Locate the cell with the specified text and output its [X, Y] center coordinate. 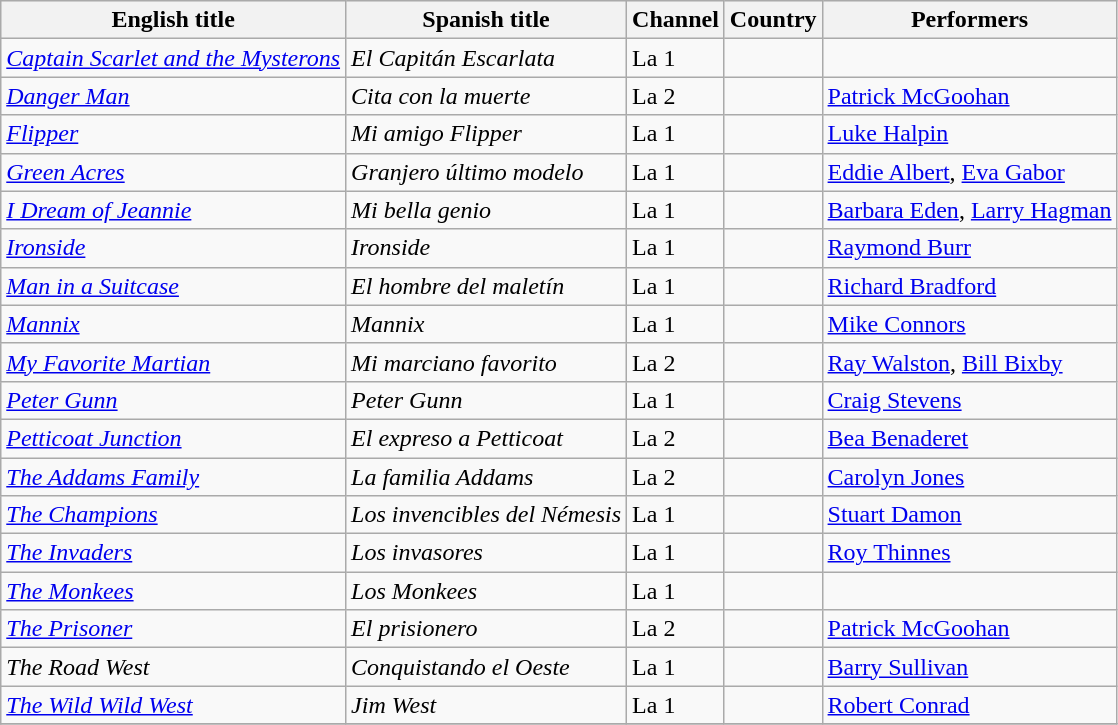
Carolyn Jones [970, 477]
Stuart Damon [970, 515]
Richard Bradford [970, 286]
Roy Thinnes [970, 553]
I Dream of Jeannie [174, 210]
Cita con la muerte [486, 96]
The Monkees [174, 591]
Man in a Suitcase [174, 286]
Barry Sullivan [970, 667]
Performers [970, 20]
Barbara Eden, Larry Hagman [970, 210]
The Champions [174, 515]
Channel [676, 20]
The Prisoner [174, 629]
Luke Halpin [970, 134]
Jim West [486, 705]
Los Monkees [486, 591]
Robert Conrad [970, 705]
Danger Man [174, 96]
Captain Scarlet and the Mysterons [174, 58]
Mike Connors [970, 324]
English title [174, 20]
The Invaders [174, 553]
Bea Benaderet [970, 438]
Los invasores [486, 553]
Mi amigo Flipper [486, 134]
Conquistando el Oeste [486, 667]
Granjero último modelo [486, 172]
El expreso a Petticoat [486, 438]
The Addams Family [174, 477]
El Capitán Escarlata [486, 58]
Flipper [174, 134]
El prisionero [486, 629]
The Road West [174, 667]
Green Acres [174, 172]
My Favorite Martian [174, 362]
Raymond Burr [970, 248]
Ray Walston, Bill Bixby [970, 362]
El hombre del maletín [486, 286]
La familia Addams [486, 477]
The Wild Wild West [174, 705]
Craig Stevens [970, 400]
Eddie Albert, Eva Gabor [970, 172]
Petticoat Junction [174, 438]
Mi bella genio [486, 210]
Mi marciano favorito [486, 362]
Country [773, 20]
Spanish title [486, 20]
Los invencibles del Némesis [486, 515]
